From the cell containing the given text, extract its center point as (x, y) coordinate. 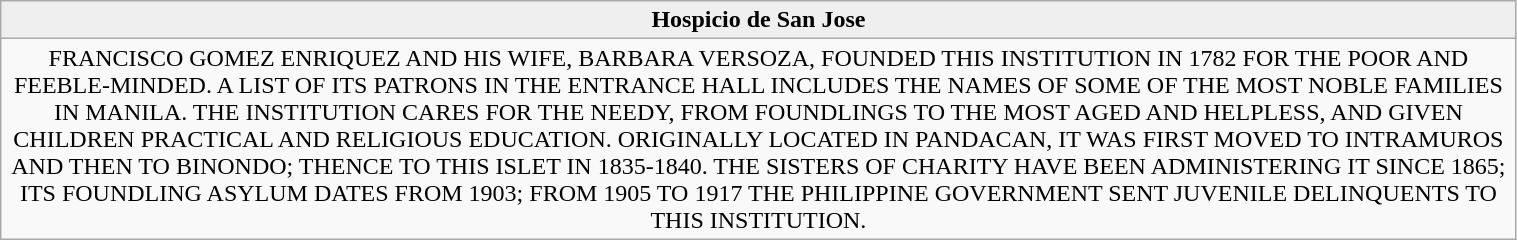
Hospicio de San Jose (758, 20)
